Output the [X, Y] coordinate of the center of the cell containing the given text.  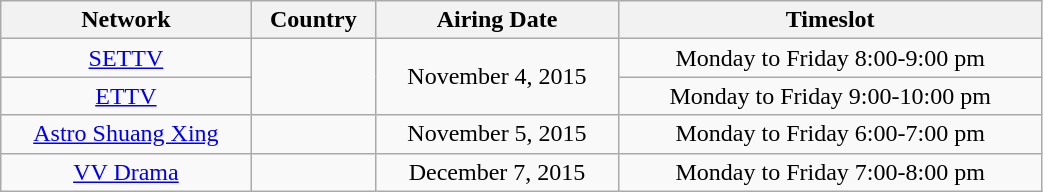
December 7, 2015 [498, 172]
Monday to Friday 8:00-9:00 pm [830, 58]
SETTV [126, 58]
Country [314, 20]
Airing Date [498, 20]
Network [126, 20]
Timeslot [830, 20]
ETTV [126, 96]
VV Drama [126, 172]
Monday to Friday 9:00-10:00 pm [830, 96]
Astro Shuang Xing [126, 134]
Monday to Friday 6:00-7:00 pm [830, 134]
November 4, 2015 [498, 77]
November 5, 2015 [498, 134]
Monday to Friday 7:00-8:00 pm [830, 172]
